Return [X, Y] of the center of cell containing provided text 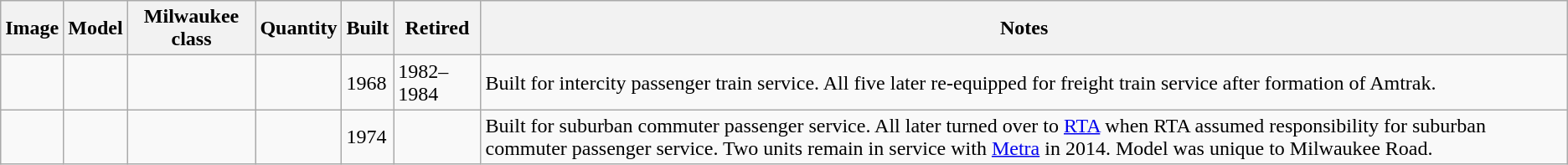
Milwaukee class [191, 28]
Quantity [298, 28]
1974 [368, 137]
Image [32, 28]
1982–1984 [437, 82]
Retired [437, 28]
Built for intercity passenger train service. All five later re-equipped for freight train service after formation of Amtrak. [1024, 82]
Model [95, 28]
Built [368, 28]
Notes [1024, 28]
1968 [368, 82]
